Identify which cell holds the provided text, then report its [X, Y] central coordinate. 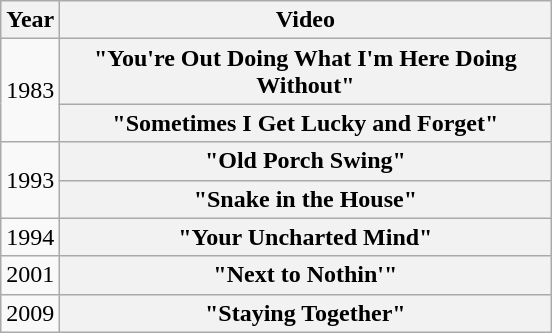
"You're Out Doing What I'm Here Doing Without" [306, 72]
1994 [30, 237]
"Old Porch Swing" [306, 161]
2009 [30, 313]
Video [306, 20]
1993 [30, 180]
"Staying Together" [306, 313]
"Sometimes I Get Lucky and Forget" [306, 123]
Year [30, 20]
"Your Uncharted Mind" [306, 237]
"Snake in the House" [306, 199]
1983 [30, 90]
"Next to Nothin'" [306, 275]
2001 [30, 275]
